From the cell containing the given text, extract its center point as (X, Y) coordinate. 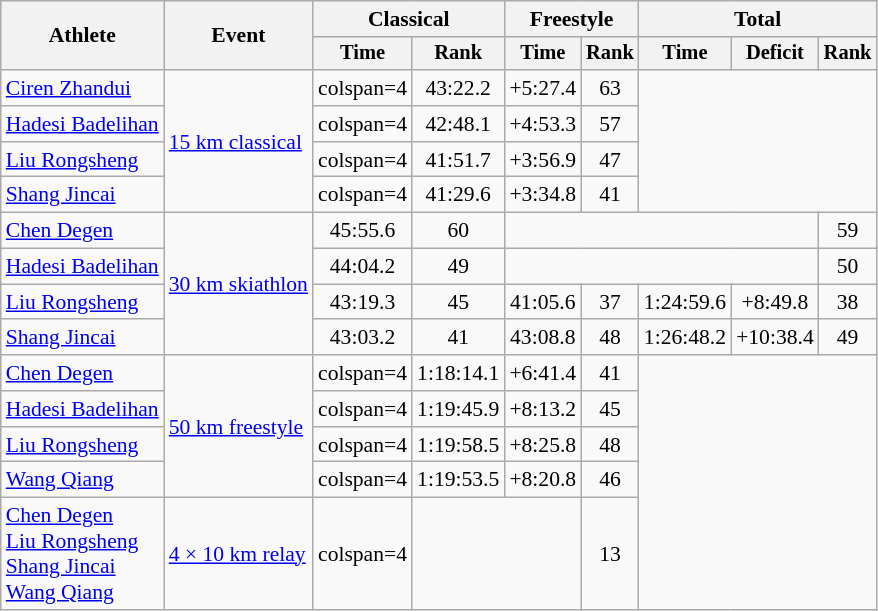
41:29.6 (458, 195)
1:19:53.5 (458, 480)
59 (848, 231)
Athlete (82, 36)
43:08.8 (542, 338)
+10:38.4 (775, 338)
4 × 10 km relay (238, 554)
43:22.2 (458, 88)
Wang Qiang (82, 480)
+3:34.8 (542, 195)
1:26:48.2 (685, 338)
47 (610, 160)
44:04.2 (362, 267)
50 km freestyle (238, 426)
60 (458, 231)
38 (848, 302)
43:03.2 (362, 338)
+8:13.2 (542, 409)
45:55.6 (362, 231)
43:19.3 (362, 302)
30 km skiathlon (238, 284)
15 km classical (238, 141)
46 (610, 480)
1:24:59.6 (685, 302)
1:19:58.5 (458, 445)
Deficit (775, 54)
41:05.6 (542, 302)
57 (610, 124)
1:19:45.9 (458, 409)
Classical (408, 19)
+3:56.9 (542, 160)
Total (758, 19)
+6:41.4 (542, 373)
1:18:14.1 (458, 373)
42:48.1 (458, 124)
63 (610, 88)
+8:25.8 (542, 445)
+8:49.8 (775, 302)
+8:20.8 (542, 480)
+5:27.4 (542, 88)
Chen DegenLiu RongshengShang JincaiWang Qiang (82, 554)
41:51.7 (458, 160)
Event (238, 36)
37 (610, 302)
Ciren Zhandui (82, 88)
Freestyle (571, 19)
+4:53.3 (542, 124)
50 (848, 267)
13 (610, 554)
